Determine the [x, y] coordinate at the center of the cell enclosing the given text.  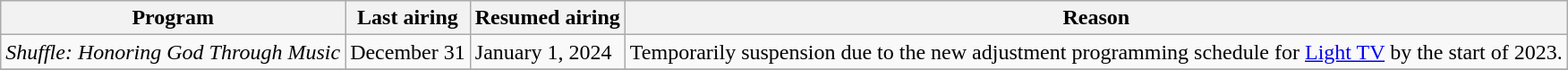
Temporarily suspension due to the new adjustment programming schedule for Light TV by the start of 2023. [1095, 52]
Shuffle: Honoring God Through Music [174, 52]
Reason [1095, 18]
December 31 [408, 52]
Resumed airing [548, 18]
Last airing [408, 18]
January 1, 2024 [548, 52]
Program [174, 18]
